Output the [x, y] coordinate of the center of the cell containing the given text.  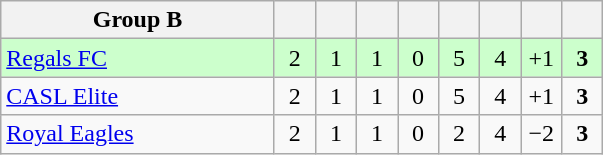
Regals FC [138, 58]
Royal Eagles [138, 134]
−2 [542, 134]
Group B [138, 20]
CASL Elite [138, 96]
